Detect which cell encompasses the target text, then output its (X, Y) center coordinate. 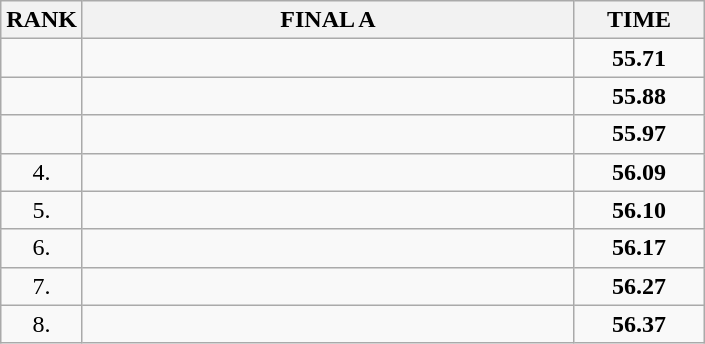
FINAL A (328, 20)
RANK (42, 20)
4. (42, 172)
8. (42, 324)
56.09 (640, 172)
56.10 (640, 210)
5. (42, 210)
55.88 (640, 96)
56.17 (640, 248)
56.37 (640, 324)
55.71 (640, 58)
6. (42, 248)
TIME (640, 20)
7. (42, 286)
55.97 (640, 134)
56.27 (640, 286)
